Pinpoint the cell where the given text exists, returning its [X, Y] midpoint coordinate. 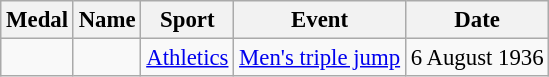
Event [320, 20]
Medal [38, 20]
Sport [188, 20]
6 August 1936 [477, 58]
Athletics [188, 58]
Date [477, 20]
Men's triple jump [320, 58]
Name [107, 20]
